From the cell containing the given text, extract its center point as (x, y) coordinate. 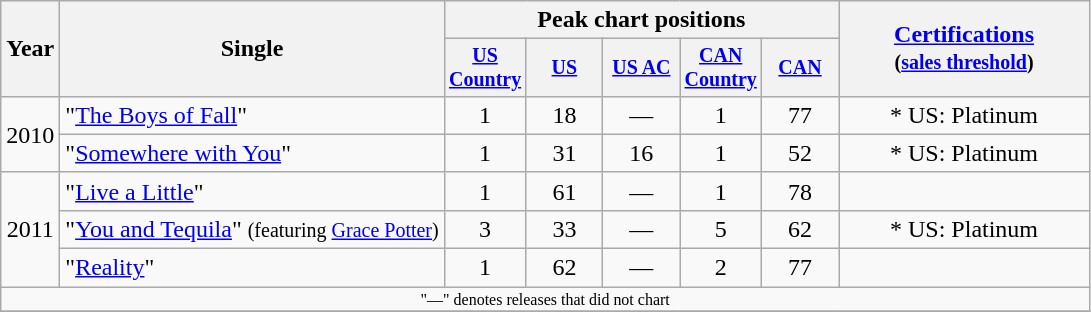
78 (800, 191)
US AC (642, 68)
Year (30, 49)
31 (564, 153)
5 (721, 229)
18 (564, 115)
16 (642, 153)
"Reality" (252, 268)
Certifications(sales threshold) (964, 49)
33 (564, 229)
"Live a Little" (252, 191)
52 (800, 153)
CAN (800, 68)
"You and Tequila" (featuring Grace Potter) (252, 229)
2010 (30, 134)
61 (564, 191)
3 (485, 229)
Peak chart positions (641, 20)
US (564, 68)
2 (721, 268)
CAN Country (721, 68)
"Somewhere with You" (252, 153)
2011 (30, 229)
US Country (485, 68)
"—" denotes releases that did not chart (546, 299)
"The Boys of Fall" (252, 115)
Single (252, 49)
